Return [X, Y] of the center of cell containing provided text 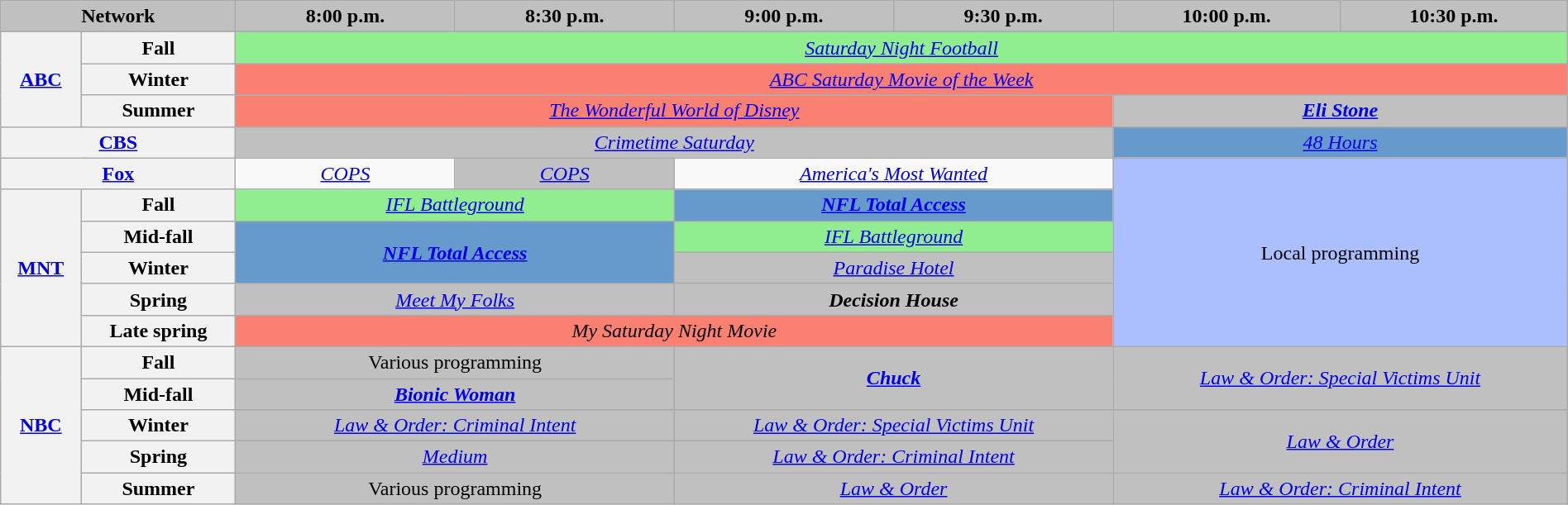
MNT [41, 268]
CBS [118, 142]
Local programming [1340, 252]
ABC Saturday Movie of the Week [901, 79]
48 Hours [1340, 142]
Meet My Folks [455, 299]
Network [118, 17]
Eli Stone [1340, 111]
ABC [41, 79]
8:00 p.m. [346, 17]
Fox [118, 174]
Late spring [159, 331]
9:30 p.m. [1004, 17]
The Wonderful World of Disney [675, 111]
8:30 p.m. [564, 17]
NBC [41, 425]
9:00 p.m. [784, 17]
America's Most Wanted [893, 174]
Decision House [893, 299]
10:00 p.m. [1227, 17]
Crimetime Saturday [675, 142]
Paradise Hotel [893, 268]
Saturday Night Football [901, 48]
Medium [455, 457]
10:30 p.m. [1454, 17]
My Saturday Night Movie [675, 331]
Chuck [893, 378]
Bionic Woman [455, 394]
